Identify which cell holds the provided text, then report its (x, y) central coordinate. 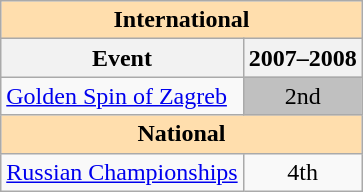
National (182, 134)
Russian Championships (122, 172)
2007–2008 (302, 58)
Golden Spin of Zagreb (122, 96)
International (182, 20)
4th (302, 172)
Event (122, 58)
2nd (302, 96)
